Capture the cell that displays the provided text and extract its (X, Y) central coordinate. 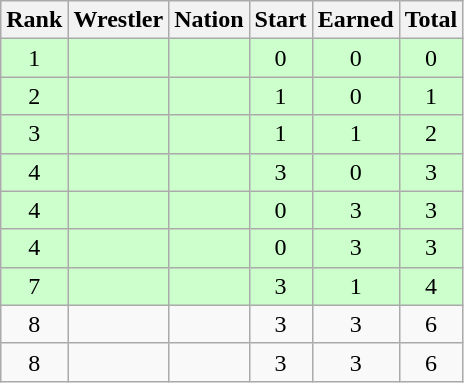
7 (34, 286)
Rank (34, 20)
Start (280, 20)
Total (431, 20)
Wrestler (118, 20)
Earned (356, 20)
Nation (209, 20)
